Locate the cell with the specified text and output its (X, Y) center coordinate. 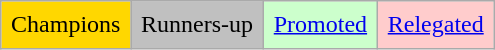
Promoted (320, 25)
Runners-up (198, 25)
Champions (66, 25)
Relegated (436, 25)
